From the cell containing the given text, extract its center point as [X, Y] coordinate. 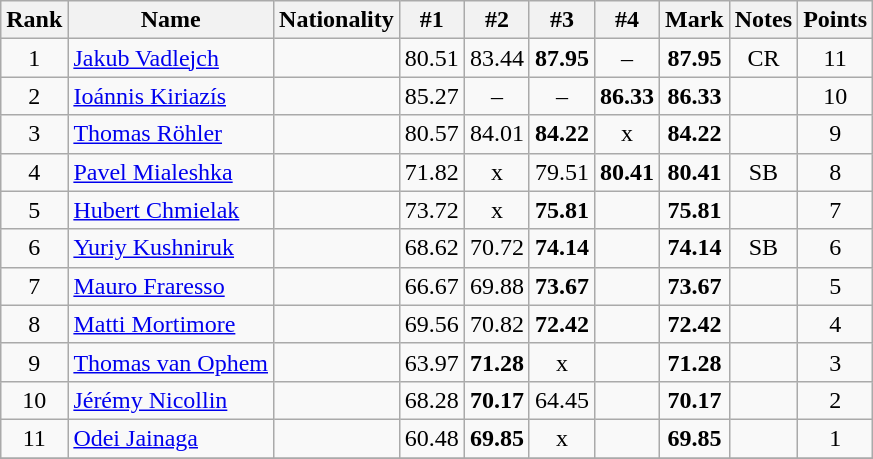
#2 [496, 20]
84.01 [496, 134]
Rank [34, 20]
Pavel Mialeshka [171, 172]
Hubert Chmielak [171, 210]
Mauro Fraresso [171, 286]
Name [171, 20]
85.27 [432, 96]
Mark [695, 20]
70.82 [496, 324]
Notes [763, 20]
#3 [562, 20]
Points [836, 20]
Ioánnis Kiriazís [171, 96]
68.62 [432, 248]
Nationality [337, 20]
79.51 [562, 172]
60.48 [432, 438]
Thomas Röhler [171, 134]
66.67 [432, 286]
68.28 [432, 400]
80.57 [432, 134]
71.82 [432, 172]
69.88 [496, 286]
#1 [432, 20]
70.72 [496, 248]
Thomas van Ophem [171, 362]
Jérémy Nicollin [171, 400]
Odei Jainaga [171, 438]
Matti Mortimore [171, 324]
Jakub Vadlejch [171, 58]
73.72 [432, 210]
#4 [626, 20]
83.44 [496, 58]
CR [763, 58]
64.45 [562, 400]
Yuriy Kushniruk [171, 248]
80.51 [432, 58]
69.56 [432, 324]
63.97 [432, 362]
